Find where the given text appears and provide that cell's center as [X, Y] coordinate. 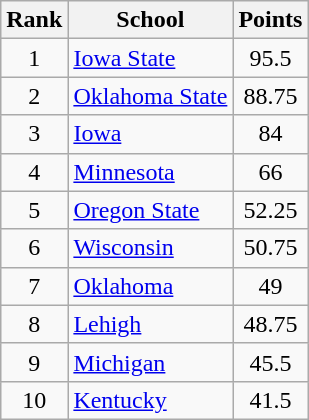
6 [34, 248]
5 [34, 210]
95.5 [270, 58]
Michigan [150, 362]
4 [34, 172]
9 [34, 362]
Oregon State [150, 210]
48.75 [270, 324]
Minnesota [150, 172]
52.25 [270, 210]
8 [34, 324]
66 [270, 172]
2 [34, 96]
7 [34, 286]
45.5 [270, 362]
School [150, 20]
50.75 [270, 248]
3 [34, 134]
49 [270, 286]
Rank [34, 20]
Wisconsin [150, 248]
Oklahoma [150, 286]
10 [34, 400]
1 [34, 58]
41.5 [270, 400]
Iowa State [150, 58]
Lehigh [150, 324]
Kentucky [150, 400]
88.75 [270, 96]
Iowa [150, 134]
84 [270, 134]
Points [270, 20]
Oklahoma State [150, 96]
